Pinpoint the cell where the given text exists, returning its [x, y] midpoint coordinate. 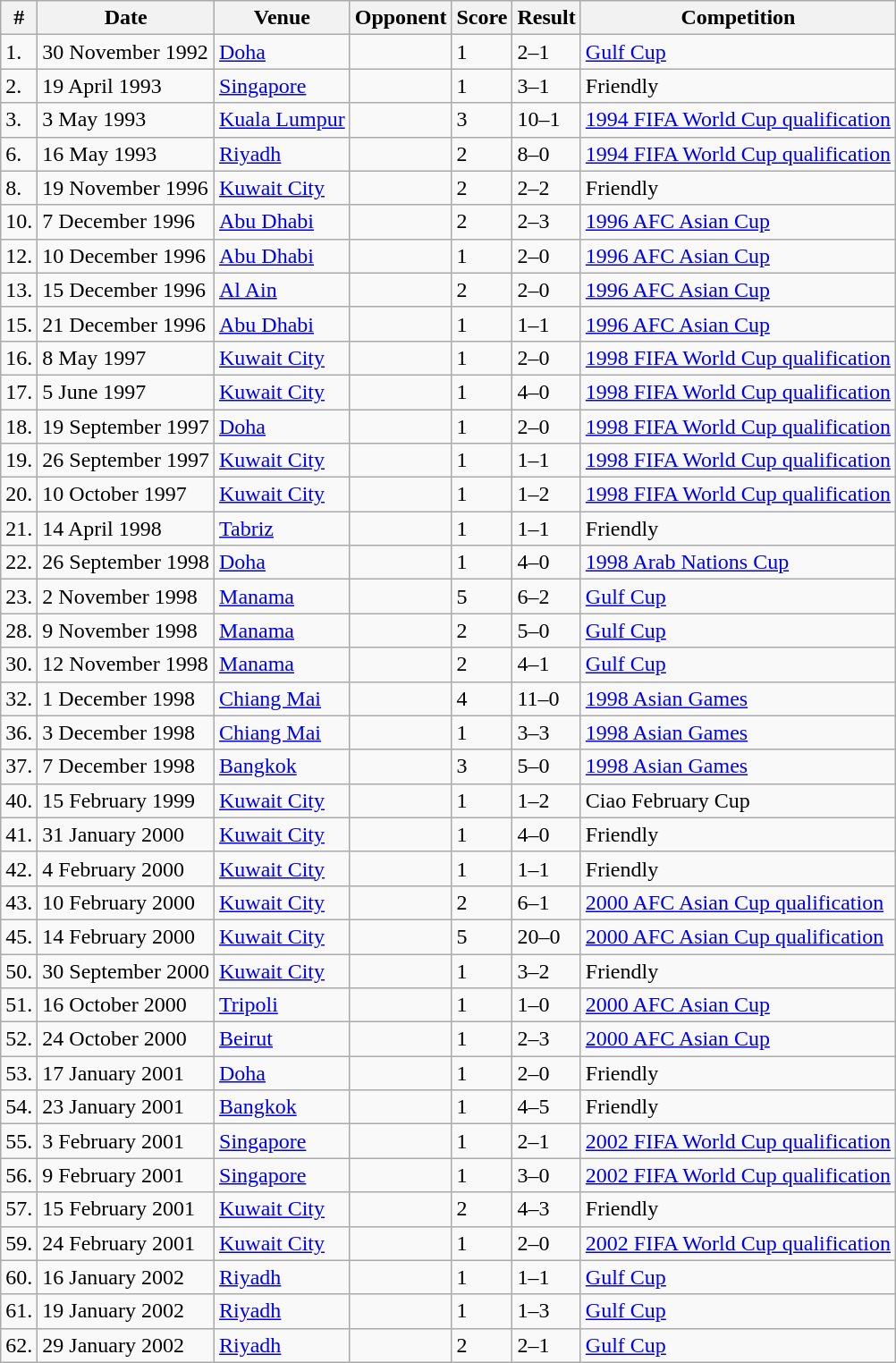
41. [20, 834]
53. [20, 1073]
3–3 [546, 732]
30 September 2000 [126, 970]
28. [20, 631]
36. [20, 732]
30 November 1992 [126, 52]
3. [20, 120]
54. [20, 1107]
2 November 1998 [126, 597]
1–3 [546, 1311]
19 November 1996 [126, 188]
4–1 [546, 665]
# [20, 18]
21. [20, 529]
7 December 1996 [126, 222]
4–3 [546, 1209]
3–0 [546, 1175]
55. [20, 1141]
8 May 1997 [126, 358]
4 February 2000 [126, 868]
9 February 2001 [126, 1175]
50. [20, 970]
Result [546, 18]
51. [20, 1005]
Ciao February Cup [738, 800]
16. [20, 358]
7 December 1998 [126, 766]
19. [20, 461]
10 February 2000 [126, 902]
62. [20, 1345]
15. [20, 324]
Kuala Lumpur [283, 120]
1 December 1998 [126, 698]
10. [20, 222]
12 November 1998 [126, 665]
52. [20, 1039]
15 December 1996 [126, 290]
Tripoli [283, 1005]
24 February 2001 [126, 1243]
56. [20, 1175]
37. [20, 766]
Score [482, 18]
23. [20, 597]
1998 Arab Nations Cup [738, 563]
14 April 1998 [126, 529]
9 November 1998 [126, 631]
45. [20, 936]
40. [20, 800]
1–0 [546, 1005]
6–1 [546, 902]
24 October 2000 [126, 1039]
2. [20, 86]
17 January 2001 [126, 1073]
16 May 1993 [126, 154]
4–5 [546, 1107]
16 January 2002 [126, 1277]
19 September 1997 [126, 427]
3 December 1998 [126, 732]
5 June 1997 [126, 392]
32. [20, 698]
3–1 [546, 86]
29 January 2002 [126, 1345]
26 September 1997 [126, 461]
60. [20, 1277]
Competition [738, 18]
30. [20, 665]
6–2 [546, 597]
18. [20, 427]
20–0 [546, 936]
57. [20, 1209]
Date [126, 18]
Venue [283, 18]
3 May 1993 [126, 120]
10 December 1996 [126, 256]
3–2 [546, 970]
19 April 1993 [126, 86]
20. [20, 495]
31 January 2000 [126, 834]
10–1 [546, 120]
22. [20, 563]
1. [20, 52]
14 February 2000 [126, 936]
12. [20, 256]
Beirut [283, 1039]
4 [482, 698]
19 January 2002 [126, 1311]
61. [20, 1311]
13. [20, 290]
10 October 1997 [126, 495]
16 October 2000 [126, 1005]
59. [20, 1243]
2–2 [546, 188]
23 January 2001 [126, 1107]
43. [20, 902]
6. [20, 154]
Al Ain [283, 290]
Opponent [401, 18]
21 December 1996 [126, 324]
15 February 1999 [126, 800]
3 February 2001 [126, 1141]
8–0 [546, 154]
11–0 [546, 698]
15 February 2001 [126, 1209]
42. [20, 868]
26 September 1998 [126, 563]
8. [20, 188]
Tabriz [283, 529]
17. [20, 392]
